Search for the cell housing the specified text and yield its (X, Y) center coordinate. 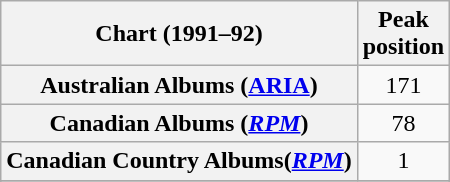
171 (403, 85)
Chart (1991–92) (179, 34)
Australian Albums (ARIA) (179, 85)
Canadian Country Albums(RPM) (179, 161)
1 (403, 161)
Peak position (403, 34)
78 (403, 123)
Canadian Albums (RPM) (179, 123)
